From the cell containing the given text, extract its center point as [X, Y] coordinate. 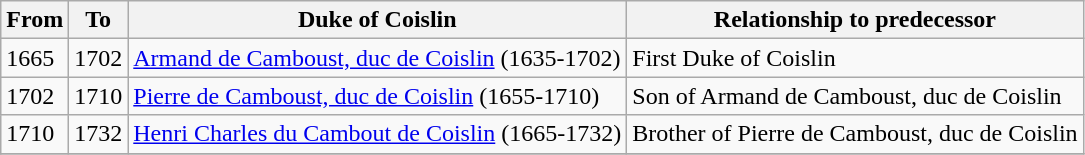
First Duke of Coislin [855, 58]
Son of Armand de Camboust, duc de Coislin [855, 96]
Armand de Camboust, duc de Coislin (1635-1702) [378, 58]
Duke of Coislin [378, 20]
From [35, 20]
To [98, 20]
Henri Charles du Cambout de Coislin (1665-1732) [378, 134]
Relationship to predecessor [855, 20]
1732 [98, 134]
Brother of Pierre de Camboust, duc de Coislin [855, 134]
Pierre de Camboust, duc de Coislin (1655-1710) [378, 96]
1665 [35, 58]
